Extract the (X, Y) coordinate from the center of the cell holding the provided text.  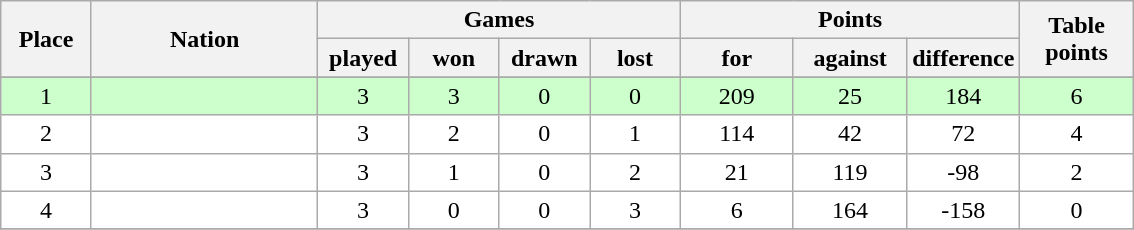
42 (850, 134)
for (736, 58)
Place (46, 39)
played (364, 58)
difference (964, 58)
119 (850, 172)
against (850, 58)
lost (636, 58)
164 (850, 210)
-98 (964, 172)
won (454, 58)
drawn (544, 58)
Tablepoints (1076, 39)
Games (499, 20)
-158 (964, 210)
209 (736, 96)
21 (736, 172)
72 (964, 134)
114 (736, 134)
Points (850, 20)
184 (964, 96)
Nation (204, 39)
25 (850, 96)
